Provide the [x, y] coordinate of the cell's center where the given text is located.  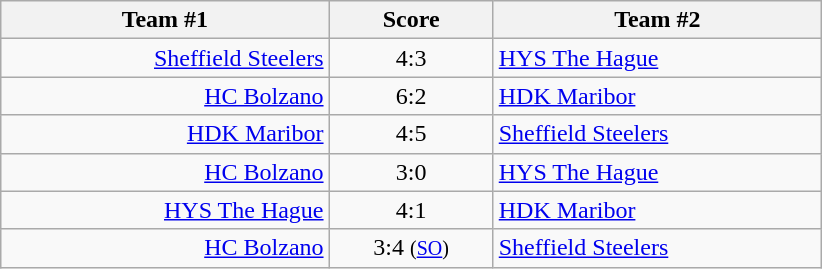
4:3 [411, 58]
Score [411, 20]
3:0 [411, 172]
6:2 [411, 96]
4:1 [411, 210]
4:5 [411, 134]
Team #2 [657, 20]
Team #1 [165, 20]
3:4 (SO) [411, 248]
